For the text-containing cell, return its midpoint in [X, Y] coordinate format. 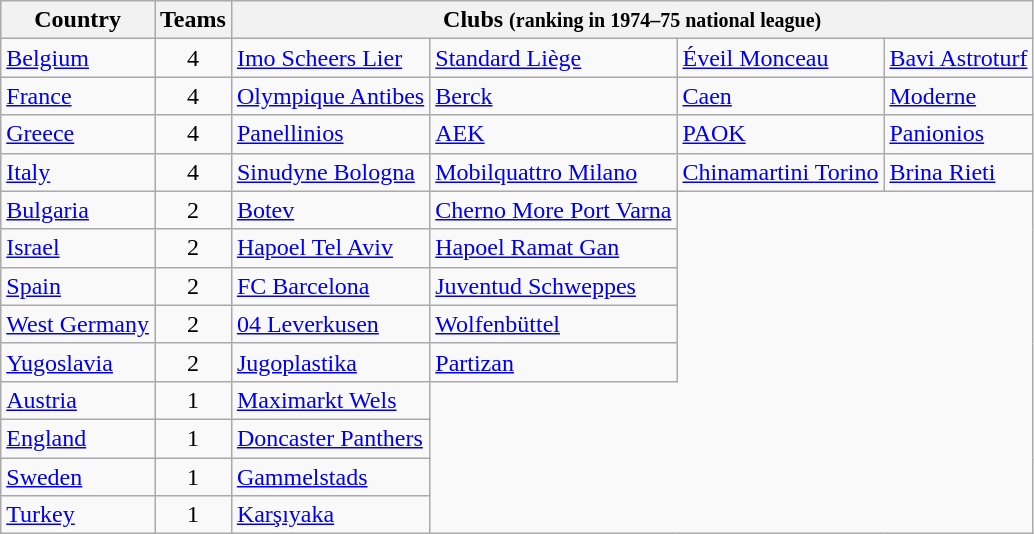
Éveil Monceau [780, 58]
Teams [192, 20]
Gammelstads [330, 477]
Israel [78, 248]
Standard Liège [554, 58]
Bavi Astroturf [958, 58]
Clubs (ranking in 1974–75 national league) [632, 20]
Jugoplastika [330, 362]
04 Leverkusen [330, 324]
Panionios [958, 134]
Sweden [78, 477]
Turkey [78, 515]
Moderne [958, 96]
Karşıyaka [330, 515]
Imo Scheers Lier [330, 58]
Doncaster Panthers [330, 438]
Panellinios [330, 134]
Maximarkt Wels [330, 400]
Brina Rieti [958, 172]
Partizan [554, 362]
FC Barcelona [330, 286]
Spain [78, 286]
Botev [330, 210]
Hapoel Ramat Gan [554, 248]
AEK [554, 134]
Berck [554, 96]
Mobilquattro Milano [554, 172]
Hapoel Tel Aviv [330, 248]
Austria [78, 400]
Cherno More Port Varna [554, 210]
Yugoslavia [78, 362]
Belgium [78, 58]
Caen [780, 96]
Sinudyne Bologna [330, 172]
Olympique Antibes [330, 96]
PAOK [780, 134]
Bulgaria [78, 210]
England [78, 438]
Chinamartini Torino [780, 172]
Wolfenbüttel [554, 324]
Greece [78, 134]
Country [78, 20]
West Germany [78, 324]
Juventud Schweppes [554, 286]
Italy [78, 172]
France [78, 96]
